Detect which cell encompasses the target text, then output its (x, y) center coordinate. 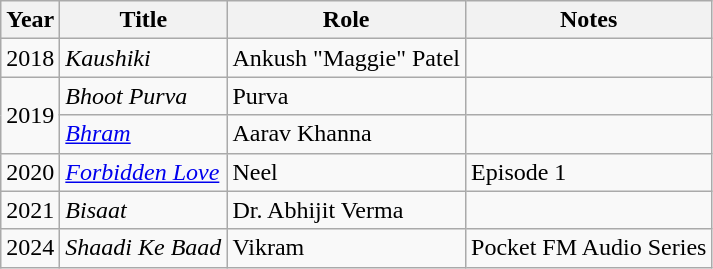
Neel (346, 172)
Pocket FM Audio Series (589, 248)
Aarav Khanna (346, 134)
Shaadi Ke Baad (144, 248)
Bhoot Purva (144, 96)
Purva (346, 96)
Vikram (346, 248)
2020 (30, 172)
Bhram (144, 134)
2019 (30, 115)
2021 (30, 210)
Episode 1 (589, 172)
Dr. Abhijit Verma (346, 210)
Notes (589, 20)
Title (144, 20)
Ankush "Maggie" Patel (346, 58)
Role (346, 20)
Forbidden Love (144, 172)
2018 (30, 58)
Bisaat (144, 210)
2024 (30, 248)
Year (30, 20)
Kaushiki (144, 58)
